Detect which cell encompasses the target text, then output its [x, y] center coordinate. 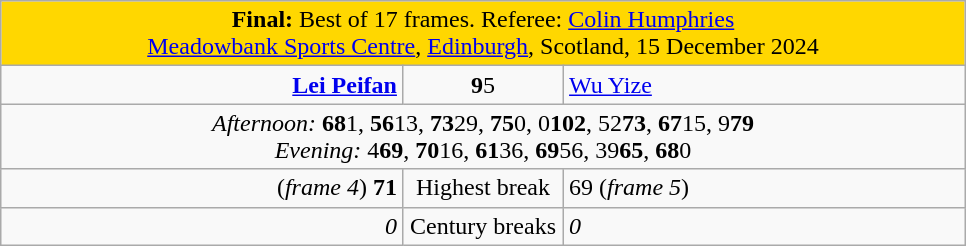
Lei Peifan [202, 85]
Highest break [482, 188]
Wu Yize [764, 85]
Century breaks [482, 226]
69 (frame 5) [764, 188]
Afternoon: 681, 5613, 7329, 750, 0102, 5273, 6715, 979Evening: 469, 7016, 6136, 6956, 3965, 680 [482, 136]
(frame 4) 71 [202, 188]
Final: Best of 17 frames. Referee: Colin HumphriesMeadowbank Sports Centre, Edinburgh, Scotland, 15 December 2024 [482, 34]
95 [482, 85]
